Search for the cell housing the specified text and yield its [X, Y] center coordinate. 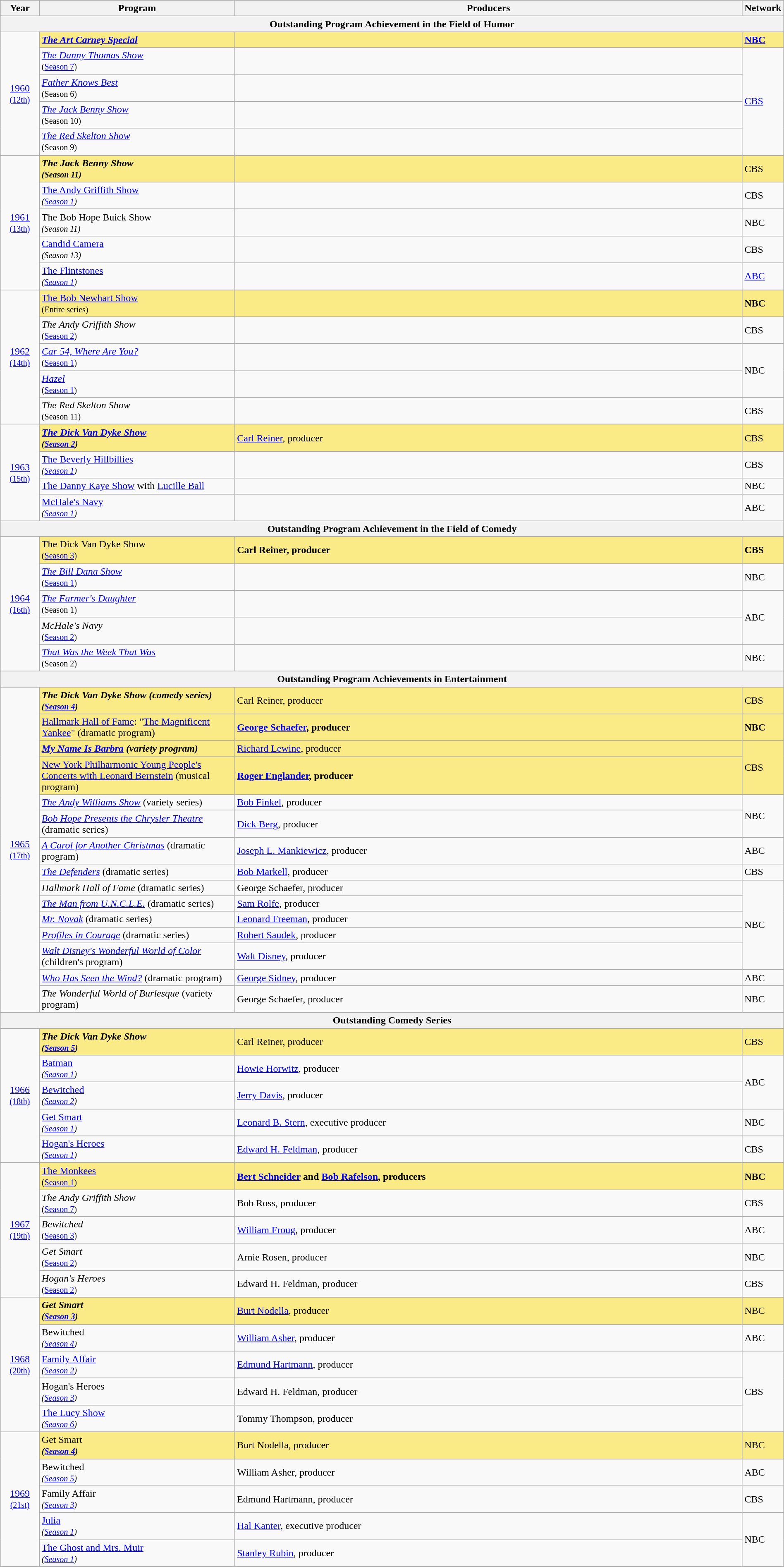
Dick Berg, producer [489, 824]
Bob Finkel, producer [489, 803]
Sam Rolfe, producer [489, 903]
Hal Kanter, executive producer [489, 1526]
The Lucy Show(Season 6) [137, 1418]
Hazel(Season 1) [137, 384]
Family Affair(Season 3) [137, 1499]
The Danny Thomas Show(Season 7) [137, 61]
Outstanding Program Achievement in the Field of Comedy [392, 529]
Get Smart(Season 1) [137, 1123]
The Wonderful World of Burlesque (variety program) [137, 999]
The Andy Griffith Show(Season 7) [137, 1203]
My Name Is Barbra (variety program) [137, 749]
The Art Carney Special [137, 40]
Richard Lewine, producer [489, 749]
The Jack Benny Show(Season 11) [137, 169]
Bewitched(Season 2) [137, 1095]
Roger Englander, producer [489, 776]
The Red Skelton Show(Season 11) [137, 411]
Father Knows Best(Season 6) [137, 88]
1964(16th) [20, 604]
Bewitched(Season 5) [137, 1472]
The Bob Newhart Show(Entire series) [137, 303]
George Sidney, producer [489, 978]
Who Has Seen the Wind? (dramatic program) [137, 978]
Leonard Freeman, producer [489, 919]
Profiles in Courage (dramatic series) [137, 935]
Hogan's Heroes(Season 2) [137, 1284]
The Andy Williams Show (variety series) [137, 803]
The Dick Van Dyke Show(Season 3) [137, 550]
The Andy Griffith Show(Season 2) [137, 330]
Producers [489, 8]
The Dick Van Dyke Show(Season 5) [137, 1042]
Network [763, 8]
Leonard B. Stern, executive producer [489, 1123]
The Dick Van Dyke Show(Season 2) [137, 438]
1960(12th) [20, 93]
Hallmark Hall of Fame (dramatic series) [137, 888]
1965(17th) [20, 850]
That Was the Week That Was(Season 2) [137, 658]
Mr. Novak (dramatic series) [137, 919]
Walt Disney, producer [489, 956]
The Dick Van Dyke Show (comedy series)(Season 4) [137, 700]
1961(13th) [20, 223]
William Froug, producer [489, 1230]
The Bill Dana Show(Season 1) [137, 577]
Tommy Thompson, producer [489, 1418]
Howie Horwitz, producer [489, 1069]
The Defenders (dramatic series) [137, 872]
Year [20, 8]
Bewitched(Season 3) [137, 1230]
Car 54, Where Are You?(Season 1) [137, 357]
McHale's Navy(Season 2) [137, 630]
Candid Camera(Season 13) [137, 249]
Julia(Season 1) [137, 1526]
Outstanding Comedy Series [392, 1020]
The Andy Griffith Show(Season 1) [137, 195]
The Man from U.N.C.L.E. (dramatic series) [137, 903]
1963(15th) [20, 472]
1967(19th) [20, 1230]
The Bob Hope Buick Show(Season 11) [137, 223]
Hogan's Heroes(Season 3) [137, 1392]
New York Philharmonic Young People's Concerts with Leonard Bernstein (musical program) [137, 776]
The Ghost and Mrs. Muir(Season 1) [137, 1553]
Outstanding Program Achievements in Entertainment [392, 679]
1966(18th) [20, 1095]
Program [137, 8]
Hallmark Hall of Fame: "The Magnificent Yankee" (dramatic program) [137, 727]
Bob Markell, producer [489, 872]
Get Smart(Season 4) [137, 1445]
The Red Skelton Show(Season 9) [137, 141]
Get Smart(Season 3) [137, 1311]
Bob Ross, producer [489, 1203]
Hogan's Heroes(Season 1) [137, 1149]
Jerry Davis, producer [489, 1095]
1969(21st) [20, 1499]
Outstanding Program Achievement in the Field of Humor [392, 24]
The Flintstones(Season 1) [137, 276]
The Jack Benny Show(Season 10) [137, 115]
Joseph L. Mankiewicz, producer [489, 851]
Bert Schneider and Bob Rafelson, producers [489, 1176]
Family Affair(Season 2) [137, 1364]
Batman(Season 1) [137, 1069]
McHale's Navy(Season 1) [137, 507]
The Danny Kaye Show with Lucille Ball [137, 486]
The Farmer's Daughter(Season 1) [137, 604]
Bob Hope Presents the Chrysler Theatre (dramatic series) [137, 824]
Robert Saudek, producer [489, 935]
Walt Disney's Wonderful World of Color (children's program) [137, 956]
A Carol for Another Christmas (dramatic program) [137, 851]
The Beverly Hillbillies(Season 1) [137, 465]
Arnie Rosen, producer [489, 1257]
Stanley Rubin, producer [489, 1553]
1962(14th) [20, 357]
The Monkees(Season 1) [137, 1176]
Bewitched(Season 4) [137, 1338]
1968(20th) [20, 1364]
Get Smart(Season 2) [137, 1257]
